Search for the cell housing the specified text and yield its (x, y) center coordinate. 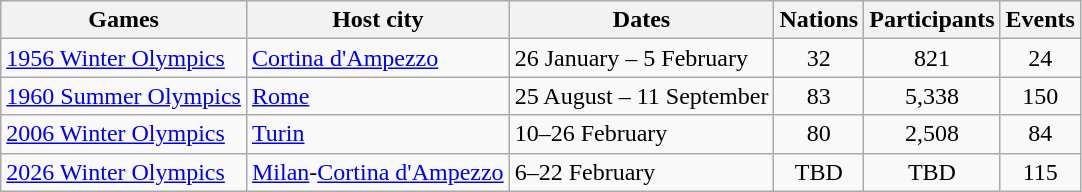
80 (819, 134)
24 (1040, 58)
Milan-Cortina d'Ampezzo (378, 172)
150 (1040, 96)
1956 Winter Olympics (124, 58)
83 (819, 96)
2026 Winter Olympics (124, 172)
1960 Summer Olympics (124, 96)
821 (932, 58)
84 (1040, 134)
26 January – 5 February (642, 58)
Events (1040, 20)
Nations (819, 20)
32 (819, 58)
115 (1040, 172)
5,338 (932, 96)
Dates (642, 20)
Cortina d'Ampezzo (378, 58)
Rome (378, 96)
Games (124, 20)
Turin (378, 134)
10–26 February (642, 134)
Participants (932, 20)
6–22 February (642, 172)
2,508 (932, 134)
Host city (378, 20)
2006 Winter Olympics (124, 134)
25 August – 11 September (642, 96)
